Locate the cell with the specified text and output its [x, y] center coordinate. 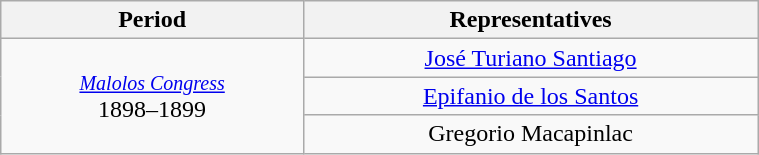
Malolos Congress1898–1899 [152, 96]
José Turiano Santiago [530, 58]
Period [152, 20]
Epifanio de los Santos [530, 96]
Representatives [530, 20]
Gregorio Macapinlac [530, 134]
